Extract the (X, Y) coordinate from the center of the cell holding the provided text.  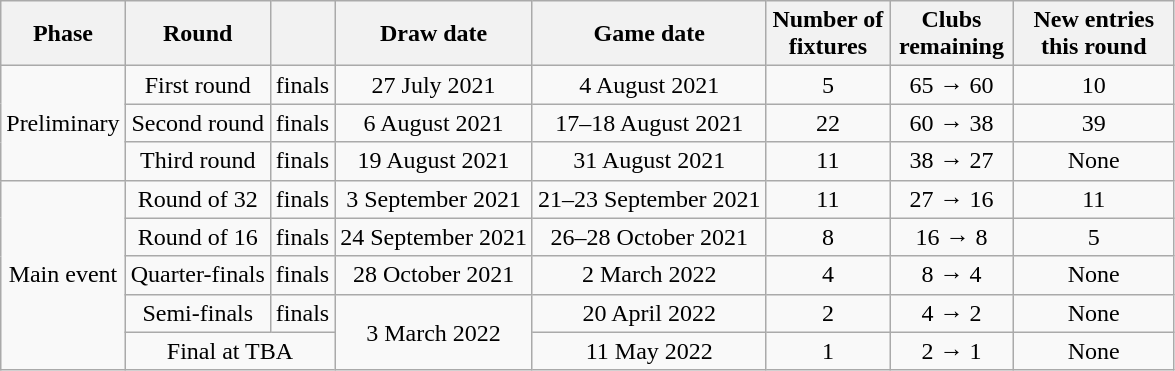
10 (1094, 85)
Round of 32 (198, 199)
65 → 60 (952, 85)
Draw date (434, 34)
28 October 2021 (434, 275)
20 April 2022 (649, 313)
Phase (63, 34)
38 → 27 (952, 161)
Game date (649, 34)
2 March 2022 (649, 275)
26–28 October 2021 (649, 237)
8 → 4 (952, 275)
31 August 2021 (649, 161)
16 → 8 (952, 237)
19 August 2021 (434, 161)
New entries this round (1094, 34)
2 → 1 (952, 351)
Third round (198, 161)
6 August 2021 (434, 123)
Second round (198, 123)
22 (828, 123)
Clubs remaining (952, 34)
Number of fixtures (828, 34)
Preliminary (63, 123)
Quarter-finals (198, 275)
17–18 August 2021 (649, 123)
39 (1094, 123)
Round (198, 34)
2 (828, 313)
3 March 2022 (434, 332)
8 (828, 237)
60 → 38 (952, 123)
24 September 2021 (434, 237)
1 (828, 351)
27 July 2021 (434, 85)
3 September 2021 (434, 199)
11 May 2022 (649, 351)
Main event (63, 275)
4 August 2021 (649, 85)
27 → 16 (952, 199)
Final at TBA (230, 351)
4 → 2 (952, 313)
21–23 September 2021 (649, 199)
First round (198, 85)
Semi-finals (198, 313)
4 (828, 275)
Round of 16 (198, 237)
